Return [X, Y] of the center of cell containing provided text 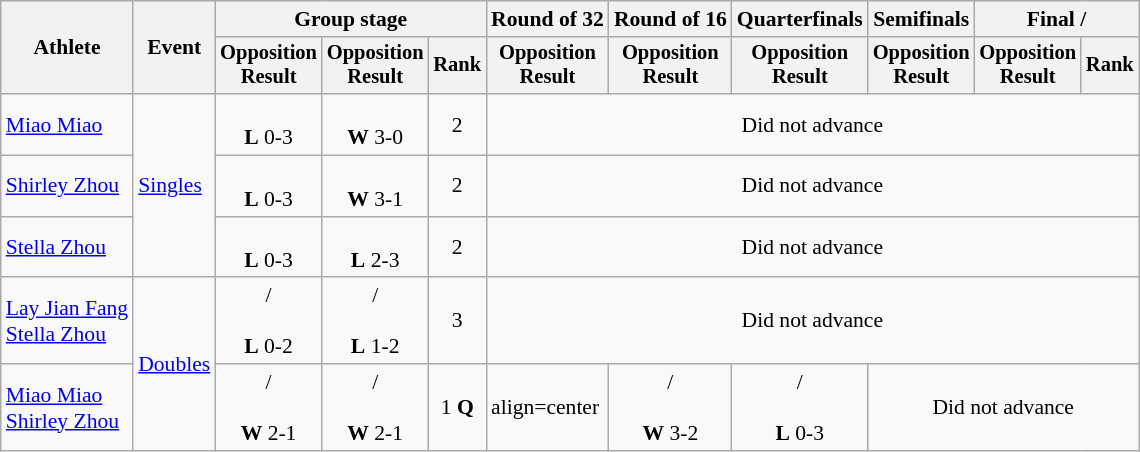
Quarterfinals [800, 19]
Semifinals [922, 19]
Stella Zhou [67, 248]
Miao Miao [67, 124]
Group stage [350, 19]
W 3-0 [376, 124]
/ L 0-2 [268, 322]
Athlete [67, 48]
Lay Jian Fang Stella Zhou [67, 322]
Round of 16 [670, 19]
W 3-1 [376, 186]
3 [457, 322]
/ W 3-2 [670, 408]
L 2-3 [376, 248]
Shirley Zhou [67, 186]
Doubles [174, 364]
/ L 0-3 [800, 408]
Round of 32 [548, 19]
1 Q [457, 408]
align=center [548, 408]
Event [174, 48]
Singles [174, 186]
/ L 1-2 [376, 322]
Miao Miao Shirley Zhou [67, 408]
Final / [1056, 19]
